Identify which cell holds the provided text, then report its (X, Y) central coordinate. 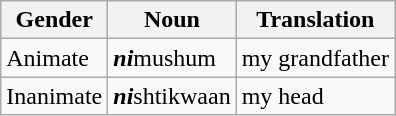
nishtikwaan (172, 96)
Inanimate (54, 96)
Noun (172, 20)
my grandfather (315, 58)
my head (315, 96)
Translation (315, 20)
nimushum (172, 58)
Animate (54, 58)
Gender (54, 20)
